Find where the given text appears and provide that cell's center as [x, y] coordinate. 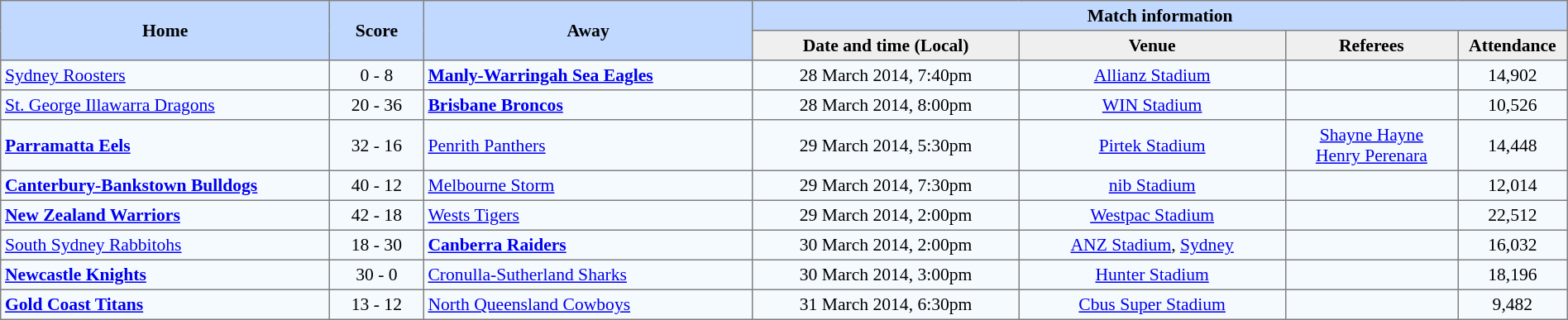
Away [588, 31]
10,526 [1513, 105]
ANZ Stadium, Sydney [1152, 245]
WIN Stadium [1152, 105]
32 - 16 [377, 146]
28 March 2014, 7:40pm [886, 75]
31 March 2014, 6:30pm [886, 304]
13 - 12 [377, 304]
Score [377, 31]
40 - 12 [377, 185]
Referees [1371, 45]
Parramatta Eels [165, 146]
North Queensland Cowboys [588, 304]
Shayne Hayne Henry Perenara [1371, 146]
Brisbane Broncos [588, 105]
Venue [1152, 45]
Attendance [1513, 45]
Allianz Stadium [1152, 75]
Canterbury-Bankstown Bulldogs [165, 185]
14,902 [1513, 75]
0 - 8 [377, 75]
Date and time (Local) [886, 45]
nib Stadium [1152, 185]
29 March 2014, 7:30pm [886, 185]
18,196 [1513, 275]
22,512 [1513, 215]
Cbus Super Stadium [1152, 304]
South Sydney Rabbitohs [165, 245]
Newcastle Knights [165, 275]
Pirtek Stadium [1152, 146]
30 March 2014, 3:00pm [886, 275]
29 March 2014, 5:30pm [886, 146]
St. George Illawarra Dragons [165, 105]
Penrith Panthers [588, 146]
30 - 0 [377, 275]
30 March 2014, 2:00pm [886, 245]
Home [165, 31]
Cronulla-Sutherland Sharks [588, 275]
Manly-Warringah Sea Eagles [588, 75]
20 - 36 [377, 105]
Westpac Stadium [1152, 215]
Wests Tigers [588, 215]
Sydney Roosters [165, 75]
9,482 [1513, 304]
New Zealand Warriors [165, 215]
14,448 [1513, 146]
29 March 2014, 2:00pm [886, 215]
Gold Coast Titans [165, 304]
28 March 2014, 8:00pm [886, 105]
Melbourne Storm [588, 185]
18 - 30 [377, 245]
Canberra Raiders [588, 245]
Hunter Stadium [1152, 275]
42 - 18 [377, 215]
Match information [1159, 16]
16,032 [1513, 245]
12,014 [1513, 185]
